Search for the cell housing the specified text and yield its (x, y) center coordinate. 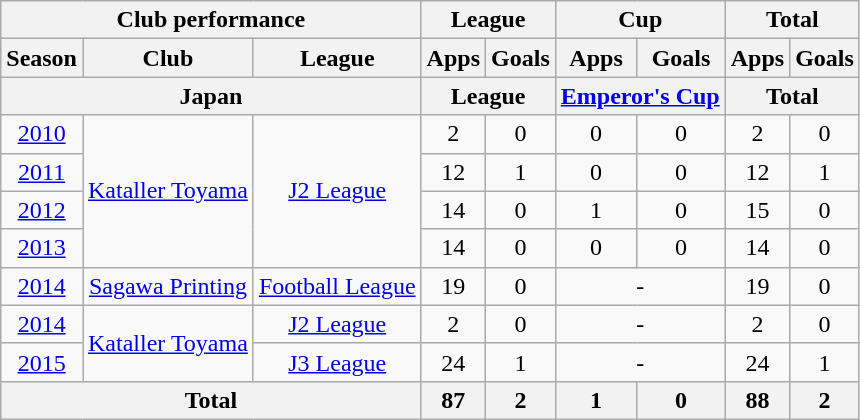
Season (42, 58)
2015 (42, 362)
87 (453, 400)
88 (757, 400)
Emperor's Cup (640, 96)
2010 (42, 134)
15 (757, 210)
2013 (42, 248)
Club performance (211, 20)
Sagawa Printing (168, 286)
Football League (337, 286)
J3 League (337, 362)
Cup (640, 20)
2011 (42, 172)
Japan (211, 96)
Club (168, 58)
2012 (42, 210)
